Search for the cell housing the specified text and yield its (X, Y) center coordinate. 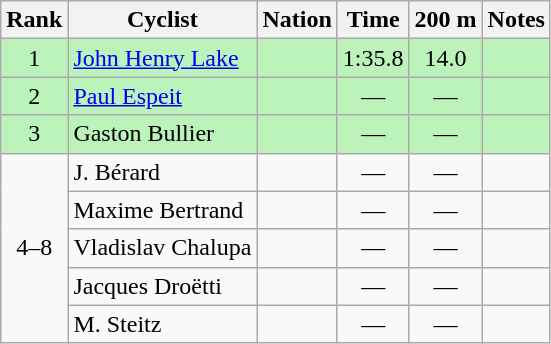
Jacques Droëtti (162, 286)
J. Bérard (162, 172)
Notes (516, 20)
Maxime Bertrand (162, 210)
Rank (34, 20)
Vladislav Chalupa (162, 248)
Nation (297, 20)
M. Steitz (162, 324)
Gaston Bullier (162, 134)
Paul Espeit (162, 96)
Time (373, 20)
John Henry Lake (162, 58)
3 (34, 134)
1 (34, 58)
2 (34, 96)
14.0 (446, 58)
1:35.8 (373, 58)
200 m (446, 20)
Cyclist (162, 20)
4–8 (34, 248)
